Capture the cell that displays the provided text and extract its [X, Y] central coordinate. 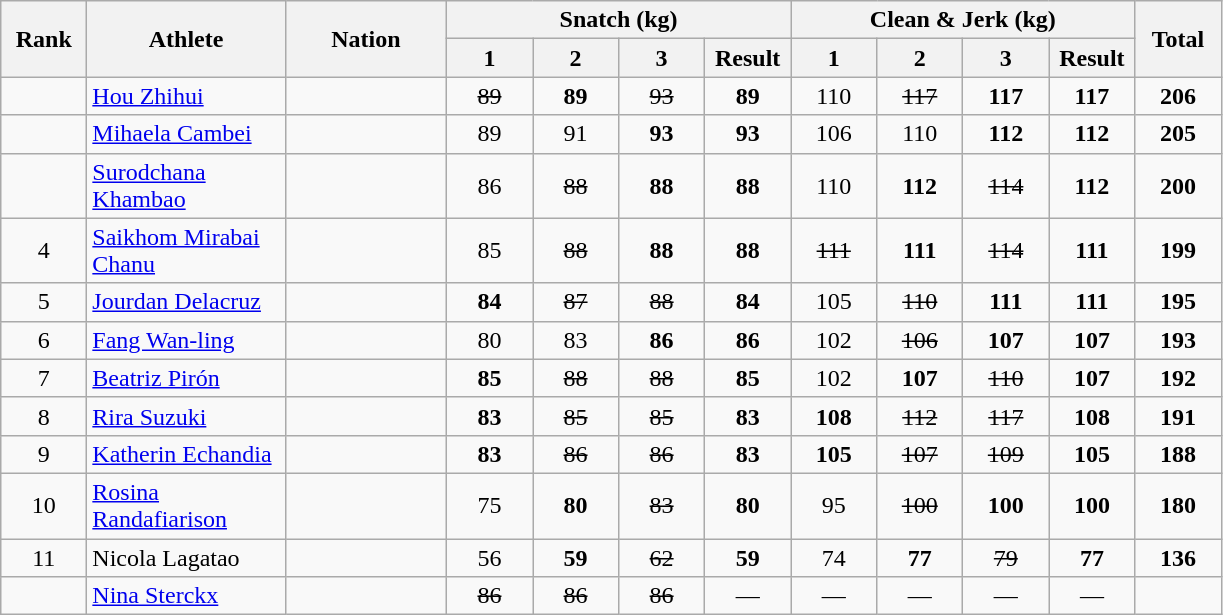
200 [1178, 186]
136 [1178, 557]
Surodchana Khambao [186, 186]
Nation [366, 39]
193 [1178, 340]
Beatriz Pirón [186, 378]
195 [1178, 302]
Rira Suzuki [186, 416]
87 [575, 302]
Rank [44, 39]
199 [1178, 250]
5 [44, 302]
62 [662, 557]
191 [1178, 416]
Rosina Randafiarison [186, 506]
9 [44, 454]
75 [489, 506]
109 [1006, 454]
91 [575, 134]
Snatch (kg) [618, 20]
79 [1006, 557]
56 [489, 557]
4 [44, 250]
Athlete [186, 39]
Hou Zhihui [186, 96]
Mihaela Cambei [186, 134]
Fang Wan-ling [186, 340]
Saikhom Mirabai Chanu [186, 250]
95 [834, 506]
188 [1178, 454]
180 [1178, 506]
Jourdan Delacruz [186, 302]
192 [1178, 378]
74 [834, 557]
11 [44, 557]
Nina Sterckx [186, 596]
6 [44, 340]
7 [44, 378]
Clean & Jerk (kg) [963, 20]
Total [1178, 39]
10 [44, 506]
Katherin Echandia [186, 454]
8 [44, 416]
Nicola Lagatao [186, 557]
205 [1178, 134]
206 [1178, 96]
